Provide the (X, Y) coordinate of the cell's center where the given text is located.  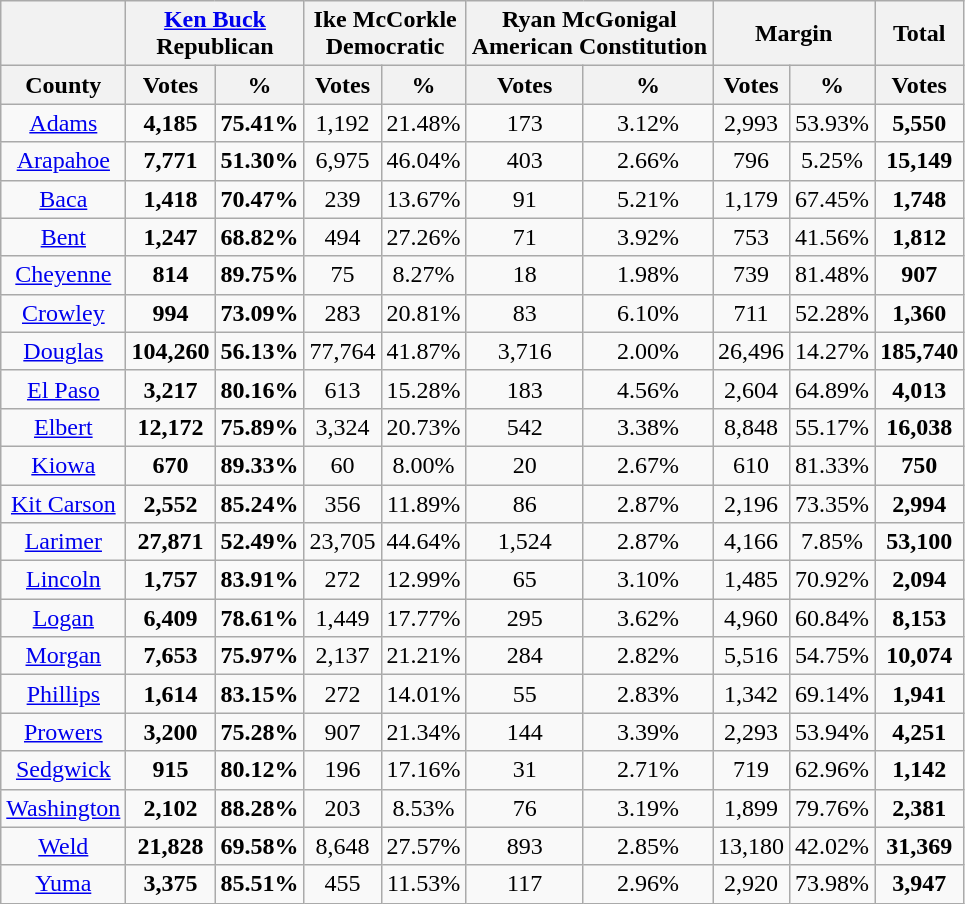
Elbert (64, 427)
79.76% (832, 808)
52.49% (260, 542)
7,771 (170, 161)
Kit Carson (64, 503)
73.35% (832, 503)
71 (524, 237)
2,920 (752, 884)
Douglas (64, 351)
719 (752, 770)
89.33% (260, 465)
El Paso (64, 389)
5,516 (752, 656)
21,828 (170, 846)
8,848 (752, 427)
5.21% (648, 199)
Lincoln (64, 580)
6,975 (342, 161)
41.87% (424, 351)
89.75% (260, 275)
85.24% (260, 503)
173 (524, 123)
Margin (794, 34)
42.02% (832, 846)
4,166 (752, 542)
203 (342, 808)
1,360 (920, 313)
Larimer (64, 542)
13,180 (752, 846)
2,994 (920, 503)
1,192 (342, 123)
4,960 (752, 618)
77,764 (342, 351)
31 (524, 770)
542 (524, 427)
1,142 (920, 770)
2,381 (920, 808)
83.91% (260, 580)
104,260 (170, 351)
10,074 (920, 656)
11.89% (424, 503)
81.33% (832, 465)
Total (920, 34)
16,038 (920, 427)
2,094 (920, 580)
Ken BuckRepublican (215, 34)
Logan (64, 618)
3.38% (648, 427)
610 (752, 465)
73.98% (832, 884)
44.64% (424, 542)
Sedgwick (64, 770)
1,757 (170, 580)
52.28% (832, 313)
17.16% (424, 770)
4.56% (648, 389)
Morgan (64, 656)
753 (752, 237)
739 (752, 275)
75.89% (260, 427)
20.73% (424, 427)
893 (524, 846)
91 (524, 199)
1,247 (170, 237)
7.85% (832, 542)
Weld (64, 846)
75.97% (260, 656)
27,871 (170, 542)
20 (524, 465)
2.96% (648, 884)
15,149 (920, 161)
356 (342, 503)
14.27% (832, 351)
4,251 (920, 732)
5,550 (920, 123)
70.92% (832, 580)
3,947 (920, 884)
14.01% (424, 694)
Baca (64, 199)
1,449 (342, 618)
83.15% (260, 694)
455 (342, 884)
83 (524, 313)
3.39% (648, 732)
Kiowa (64, 465)
12,172 (170, 427)
1,179 (752, 199)
613 (342, 389)
796 (752, 161)
69.14% (832, 694)
56.13% (260, 351)
2.00% (648, 351)
53,100 (920, 542)
295 (524, 618)
670 (170, 465)
Adams (64, 123)
3.19% (648, 808)
1,899 (752, 808)
68.82% (260, 237)
Bent (64, 237)
239 (342, 199)
75.41% (260, 123)
494 (342, 237)
62.96% (832, 770)
Prowers (64, 732)
11.53% (424, 884)
8.27% (424, 275)
Washington (64, 808)
185,740 (920, 351)
12.99% (424, 580)
27.57% (424, 846)
1,418 (170, 199)
60.84% (832, 618)
27.26% (424, 237)
1,812 (920, 237)
67.45% (832, 199)
8.00% (424, 465)
750 (920, 465)
81.48% (832, 275)
284 (524, 656)
915 (170, 770)
8.53% (424, 808)
88.28% (260, 808)
117 (524, 884)
80.12% (260, 770)
711 (752, 313)
403 (524, 161)
Ryan McGonigalAmerican Constitution (589, 34)
53.94% (832, 732)
2.66% (648, 161)
3.92% (648, 237)
2,993 (752, 123)
994 (170, 313)
4,185 (170, 123)
7,653 (170, 656)
2.85% (648, 846)
2.82% (648, 656)
1,748 (920, 199)
3.10% (648, 580)
1.98% (648, 275)
31,369 (920, 846)
75.28% (260, 732)
65 (524, 580)
75 (342, 275)
2.71% (648, 770)
Cheyenne (64, 275)
Phillips (64, 694)
3,716 (524, 351)
2.67% (648, 465)
1,941 (920, 694)
76 (524, 808)
2,552 (170, 503)
2,196 (752, 503)
144 (524, 732)
Arapahoe (64, 161)
6.10% (648, 313)
1,614 (170, 694)
60 (342, 465)
5.25% (832, 161)
17.77% (424, 618)
73.09% (260, 313)
69.58% (260, 846)
21.34% (424, 732)
8,153 (920, 618)
54.75% (832, 656)
15.28% (424, 389)
46.04% (424, 161)
283 (342, 313)
21.48% (424, 123)
85.51% (260, 884)
55.17% (832, 427)
80.16% (260, 389)
21.21% (424, 656)
26,496 (752, 351)
1,524 (524, 542)
196 (342, 770)
Yuma (64, 884)
Ike McCorkleDemocratic (385, 34)
3,324 (342, 427)
3,217 (170, 389)
20.81% (424, 313)
2,604 (752, 389)
53.93% (832, 123)
55 (524, 694)
51.30% (260, 161)
Crowley (64, 313)
78.61% (260, 618)
2,102 (170, 808)
13.67% (424, 199)
3.62% (648, 618)
4,013 (920, 389)
183 (524, 389)
86 (524, 503)
2,137 (342, 656)
3.12% (648, 123)
2.83% (648, 694)
814 (170, 275)
70.47% (260, 199)
6,409 (170, 618)
64.89% (832, 389)
County (64, 85)
1,485 (752, 580)
3,375 (170, 884)
1,342 (752, 694)
18 (524, 275)
8,648 (342, 846)
23,705 (342, 542)
41.56% (832, 237)
3,200 (170, 732)
2,293 (752, 732)
